From the cell containing the given text, extract its center point as [X, Y] coordinate. 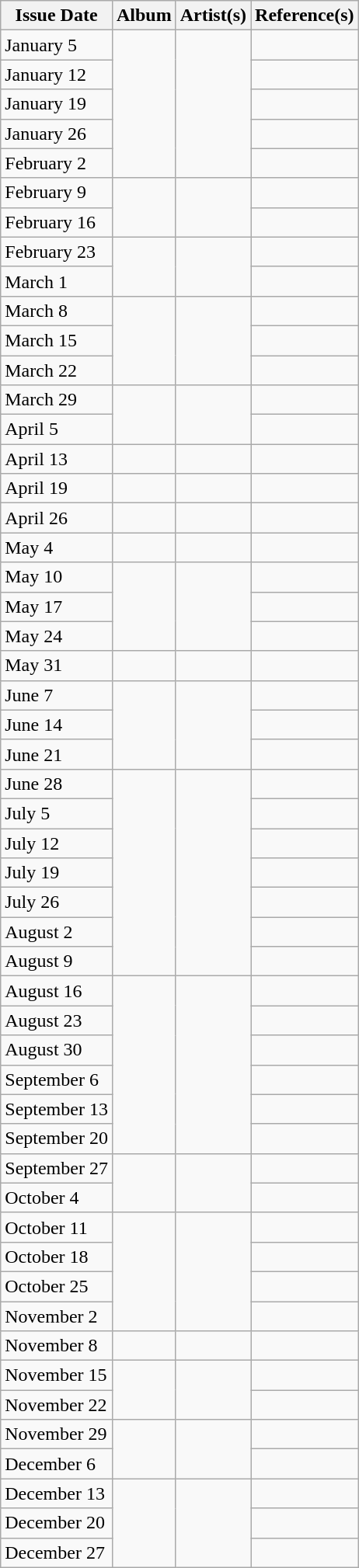
August 9 [57, 961]
August 2 [57, 932]
June 14 [57, 725]
Issue Date [57, 16]
May 10 [57, 577]
Artist(s) [213, 16]
April 13 [57, 459]
October 11 [57, 1227]
June 28 [57, 784]
June 21 [57, 754]
May 17 [57, 607]
Album [144, 16]
October 18 [57, 1257]
September 13 [57, 1109]
February 9 [57, 193]
November 15 [57, 1375]
September 6 [57, 1080]
March 15 [57, 340]
July 12 [57, 843]
May 24 [57, 636]
August 16 [57, 991]
November 8 [57, 1346]
August 23 [57, 1020]
May 4 [57, 548]
January 26 [57, 134]
March 29 [57, 400]
December 27 [57, 1552]
August 30 [57, 1050]
July 19 [57, 873]
December 20 [57, 1523]
March 8 [57, 311]
January 12 [57, 75]
June 7 [57, 695]
November 2 [57, 1316]
February 23 [57, 252]
April 19 [57, 488]
April 5 [57, 429]
March 22 [57, 370]
September 20 [57, 1139]
July 5 [57, 813]
December 6 [57, 1464]
April 26 [57, 518]
February 16 [57, 222]
November 29 [57, 1434]
May 31 [57, 666]
January 5 [57, 45]
December 13 [57, 1493]
July 26 [57, 902]
September 27 [57, 1168]
November 22 [57, 1405]
January 19 [57, 104]
February 2 [57, 163]
Reference(s) [305, 16]
March 1 [57, 281]
October 25 [57, 1286]
October 4 [57, 1198]
